Scan for the cell matching the given text and deliver its (x, y) coordinate at center. 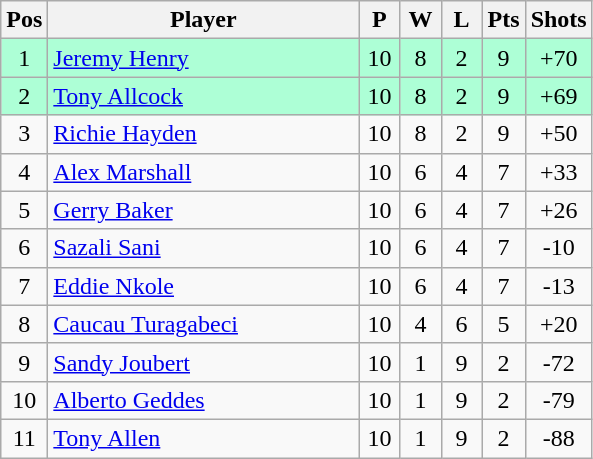
-72 (558, 362)
Jeremy Henry (204, 58)
Tony Allen (204, 438)
Alberto Geddes (204, 400)
Caucau Turagabeci (204, 324)
+50 (558, 134)
L (462, 20)
Sazali Sani (204, 248)
+70 (558, 58)
+33 (558, 172)
11 (24, 438)
3 (24, 134)
Eddie Nkole (204, 286)
Alex Marshall (204, 172)
+26 (558, 210)
+20 (558, 324)
-79 (558, 400)
-10 (558, 248)
P (380, 20)
Richie Hayden (204, 134)
Tony Allcock (204, 96)
-13 (558, 286)
Pts (504, 20)
Gerry Baker (204, 210)
Pos (24, 20)
Shots (558, 20)
-88 (558, 438)
Player (204, 20)
Sandy Joubert (204, 362)
W (420, 20)
+69 (558, 96)
